Locate the cell with the specified text and output its [X, Y] center coordinate. 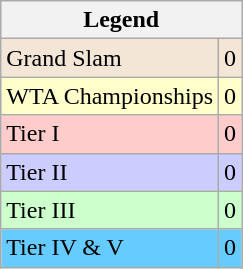
Grand Slam [110, 58]
Tier IV & V [110, 248]
Tier III [110, 210]
Tier I [110, 134]
Legend [122, 20]
Tier II [110, 172]
WTA Championships [110, 96]
